Locate the cell with the specified text and output its (x, y) center coordinate. 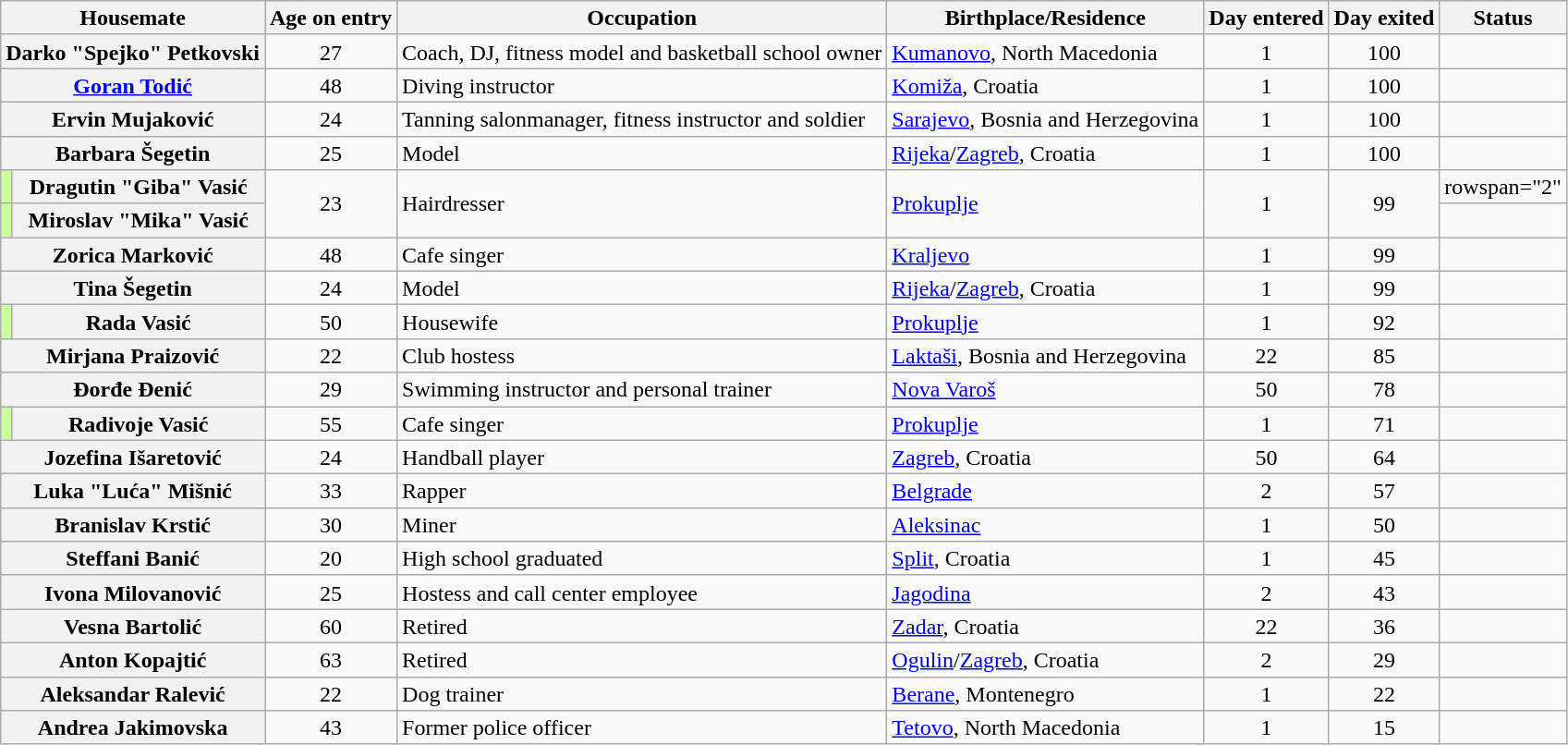
Club hostess (642, 355)
78 (1384, 390)
Hairdresser (642, 203)
55 (331, 423)
63 (331, 660)
64 (1384, 457)
Aleksinac (1046, 525)
Zadar, Croatia (1046, 627)
33 (331, 492)
Zagreb, Croatia (1046, 457)
57 (1384, 492)
Status (1503, 18)
Zorica Marković (133, 255)
Handball player (642, 457)
Berane, Montenegro (1046, 693)
Tina Šegetin (133, 288)
Ogulin/Zagreb, Croatia (1046, 660)
Kraljevo (1046, 255)
Luka "Luća" Mišnić (133, 492)
Coach, DJ, fitness model and basketball school owner (642, 52)
Day exited (1384, 18)
Barbara Šegetin (133, 153)
Split, Croatia (1046, 558)
Tetovo, North Macedonia (1046, 728)
36 (1384, 627)
Darko "Spejko" Petkovski (133, 52)
Hostess and call center employee (642, 592)
27 (331, 52)
15 (1384, 728)
23 (331, 203)
Age on entry (331, 18)
Former police officer (642, 728)
Radivoje Vasić (139, 423)
Swimming instructor and personal trainer (642, 390)
60 (331, 627)
Laktaši, Bosnia and Herzegovina (1046, 355)
Rapper (642, 492)
Vesna Bartolić (133, 627)
45 (1384, 558)
Miroslav "Mika" Vasić (139, 220)
85 (1384, 355)
Tanning salonmanager, fitness instructor and soldier (642, 118)
Occupation (642, 18)
Ivona Milovanović (133, 592)
Belgrade (1046, 492)
Rada Vasić (139, 322)
Jozefina Išaretović (133, 457)
Kumanovo, North Macedonia (1046, 52)
Jagodina (1046, 592)
20 (331, 558)
Diving instructor (642, 85)
Dog trainer (642, 693)
Nova Varoš (1046, 390)
Andrea Jakimovska (133, 728)
High school graduated (642, 558)
Day entered (1266, 18)
Housewife (642, 322)
Ervin Mujaković (133, 118)
71 (1384, 423)
Aleksandar Ralević (133, 693)
30 (331, 525)
Đorđe Đenić (133, 390)
rowspan="2" (1503, 187)
Steffani Banić (133, 558)
Sarajevo, Bosnia and Herzegovina (1046, 118)
Miner (642, 525)
92 (1384, 322)
Branislav Krstić (133, 525)
Goran Todić (133, 85)
Anton Kopajtić (133, 660)
Housemate (133, 18)
Komiža, Croatia (1046, 85)
Mirjana Praizović (133, 355)
Birthplace/Residence (1046, 18)
Dragutin "Giba" Vasić (139, 187)
